Pinpoint the cell where the given text exists, returning its (X, Y) midpoint coordinate. 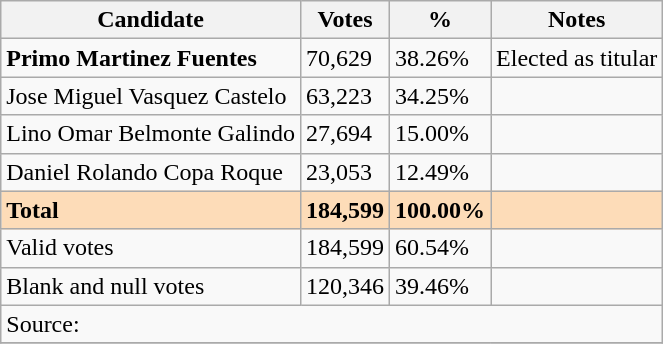
Valid votes (151, 248)
Source: (332, 324)
Elected as titular (577, 58)
63,223 (344, 96)
% (440, 20)
Notes (577, 20)
Votes (344, 20)
Daniel Rolando Copa Roque (151, 172)
34.25% (440, 96)
39.46% (440, 286)
38.26% (440, 58)
Blank and null votes (151, 286)
100.00% (440, 210)
15.00% (440, 134)
23,053 (344, 172)
12.49% (440, 172)
Jose Miguel Vasquez Castelo (151, 96)
27,694 (344, 134)
Primo Martinez Fuentes (151, 58)
Candidate (151, 20)
120,346 (344, 286)
70,629 (344, 58)
60.54% (440, 248)
Lino Omar Belmonte Galindo (151, 134)
Total (151, 210)
